Return (x, y) of the center of cell containing provided text 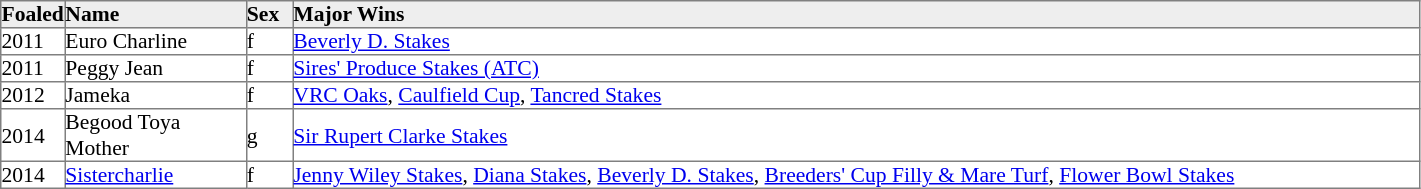
Sistercharlie (156, 174)
Sex (269, 14)
g (269, 135)
Jenny Wiley Stakes, Diana Stakes, Beverly D. Stakes, Breeders' Cup Filly & Mare Turf, Flower Bowl Stakes (856, 174)
Name (156, 14)
Peggy Jean (156, 68)
Begood Toya Mother (156, 135)
VRC Oaks, Caulfield Cup, Tancred Stakes (856, 96)
Beverly D. Stakes (856, 42)
Major Wins (856, 14)
Jameka (156, 96)
2012 (33, 96)
Foaled (33, 14)
Euro Charline (156, 42)
Sires' Produce Stakes (ATC) (856, 68)
Sir Rupert Clarke Stakes (856, 135)
